From the cell containing the given text, extract its center point as [X, Y] coordinate. 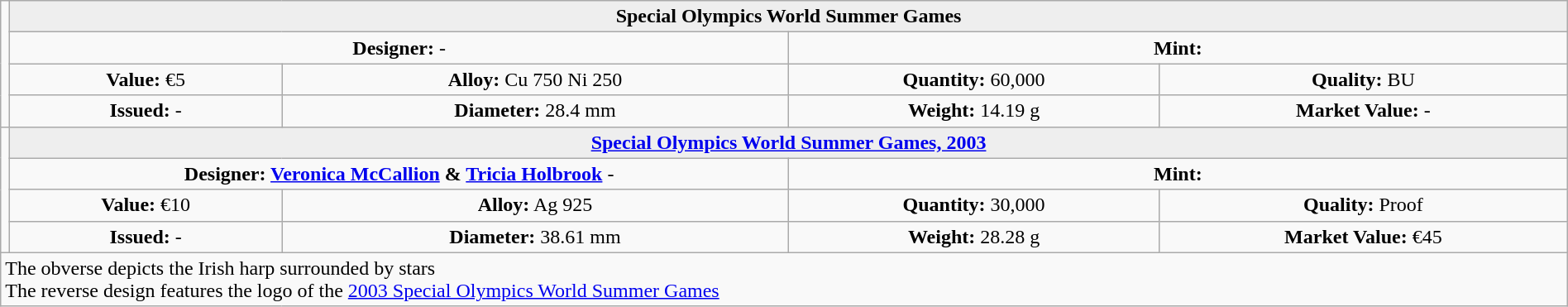
Designer: Veronica McCallion & Tricia Holbrook - [399, 174]
Alloy: Cu 750 Ni 250 [536, 79]
Quantity: 60,000 [973, 79]
Market Value: €45 [1364, 237]
Diameter: 28.4 mm [536, 111]
Market Value: - [1364, 111]
Alloy: Ag 925 [536, 205]
The obverse depicts the Irish harp surrounded by starsThe reverse design features the logo of the 2003 Special Olympics World Summer Games [784, 280]
Weight: 14.19 g [973, 111]
Special Olympics World Summer Games, 2003 [789, 142]
Weight: 28.28 g [973, 237]
Quality: Proof [1364, 205]
Quantity: 30,000 [973, 205]
Designer: - [399, 48]
Diameter: 38.61 mm [536, 237]
Value: €10 [146, 205]
Value: €5 [146, 79]
Special Olympics World Summer Games [789, 17]
Quality: BU [1364, 79]
